Scan for the cell matching the given text and deliver its [X, Y] coordinate at center. 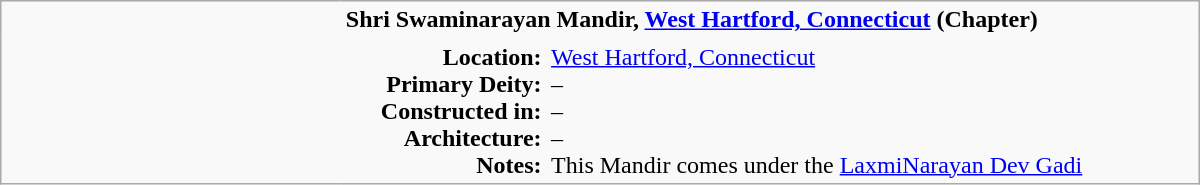
West Hartford, Connecticut – – – This Mandir comes under the LaxmiNarayan Dev Gadi [872, 110]
Location:Primary Deity:Constructed in:Architecture:Notes: [444, 110]
Shri Swaminarayan Mandir, West Hartford, Connecticut (Chapter) [770, 20]
